Detect which cell encompasses the target text, then output its (x, y) center coordinate. 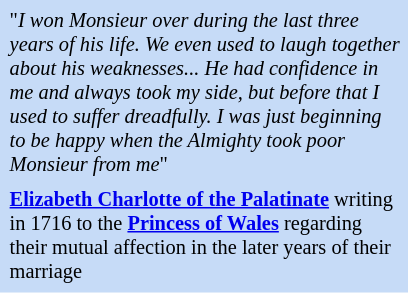
Elizabeth Charlotte of the Palatinate writing in 1716 to the Princess of Wales regarding their mutual affection in the later years of their marriage (204, 236)
